Return the [x, y] coordinate for the center point of the cell that contains the specified text.  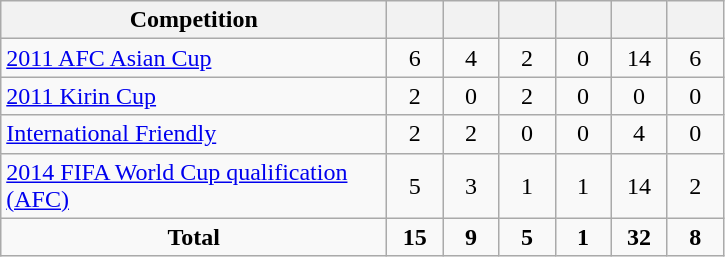
9 [471, 237]
Competition [194, 20]
International Friendly [194, 134]
Total [194, 237]
2011 Kirin Cup [194, 96]
8 [695, 237]
32 [639, 237]
2014 FIFA World Cup qualification (AFC) [194, 186]
15 [415, 237]
2011 AFC Asian Cup [194, 58]
3 [471, 186]
